Return [X, Y] of the center of cell containing provided text 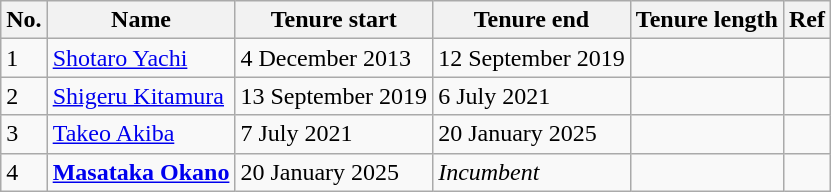
Tenure end [532, 20]
12 September 2019 [532, 58]
1 [24, 58]
2 [24, 96]
Takeo Akiba [141, 134]
Name [141, 20]
4 [24, 172]
4 December 2013 [334, 58]
3 [24, 134]
Ref [806, 20]
No. [24, 20]
7 July 2021 [334, 134]
Tenure start [334, 20]
Masataka Okano [141, 172]
Incumbent [532, 172]
Shotaro Yachi [141, 58]
Tenure length [706, 20]
13 September 2019 [334, 96]
6 July 2021 [532, 96]
Shigeru Kitamura [141, 96]
